Capture the cell that displays the provided text and extract its (X, Y) central coordinate. 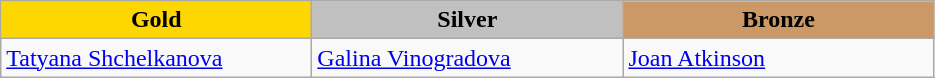
Gold (156, 20)
Bronze (778, 20)
Joan Atkinson (778, 58)
Tatyana Shchelkanova (156, 58)
Galina Vinogradova (468, 58)
Silver (468, 20)
